Detect which cell encompasses the target text, then output its [X, Y] center coordinate. 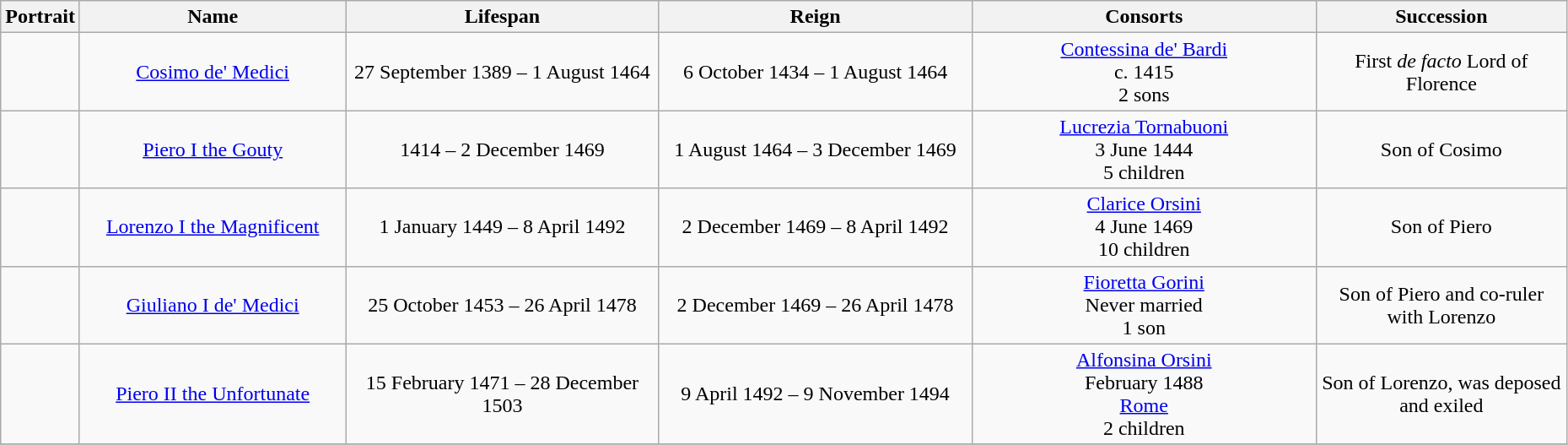
27 September 1389 – 1 August 1464 [503, 72]
Contessina de' Bardic. 14152 sons [1144, 72]
First de facto Lord of Florence [1441, 72]
Giuliano I de' Medici [213, 305]
Lifespan [503, 17]
2 December 1469 – 8 April 1492 [815, 227]
Clarice Orsini4 June 146910 children [1144, 227]
Succession [1441, 17]
Lorenzo I the Magnificent [213, 227]
Lucrezia Tornabuoni3 June 14445 children [1144, 149]
Son of Piero and co-ruler with Lorenzo [1441, 305]
Son of Lorenzo, was deposed and exiled [1441, 393]
1 August 1464 – 3 December 1469 [815, 149]
2 December 1469 – 26 April 1478 [815, 305]
Portrait [40, 17]
Son of Cosimo [1441, 149]
Cosimo de' Medici [213, 72]
Reign [815, 17]
Piero II the Unfortunate [213, 393]
Consorts [1144, 17]
9 April 1492 – 9 November 1494 [815, 393]
1414 – 2 December 1469 [503, 149]
Son of Piero [1441, 227]
1 January 1449 – 8 April 1492 [503, 227]
Fioretta GoriniNever married1 son [1144, 305]
Name [213, 17]
Piero I the Gouty [213, 149]
Alfonsina OrsiniFebruary 1488Rome2 children [1144, 393]
6 October 1434 – 1 August 1464 [815, 72]
15 February 1471 – 28 December 1503 [503, 393]
25 October 1453 – 26 April 1478 [503, 305]
